Return the (X, Y) coordinate for the center point of the cell that contains the specified text.  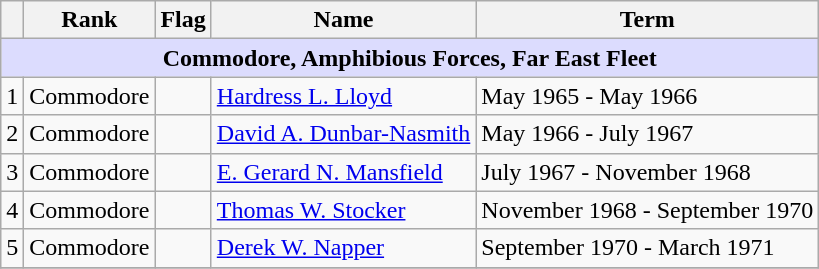
Name (344, 20)
Hardress L. Lloyd (344, 96)
Thomas W. Stocker (344, 210)
David A. Dunbar-Nasmith (344, 134)
Rank (90, 20)
Derek W. Napper (344, 248)
1 (12, 96)
Flag (183, 20)
4 (12, 210)
3 (12, 172)
July 1967 - November 1968 (648, 172)
E. Gerard N. Mansfield (344, 172)
May 1966 - July 1967 (648, 134)
5 (12, 248)
November 1968 - September 1970 (648, 210)
Commodore, Amphibious Forces, Far East Fleet (410, 58)
Term (648, 20)
2 (12, 134)
September 1970 - March 1971 (648, 248)
May 1965 - May 1966 (648, 96)
